Capture the cell that displays the provided text and extract its [x, y] central coordinate. 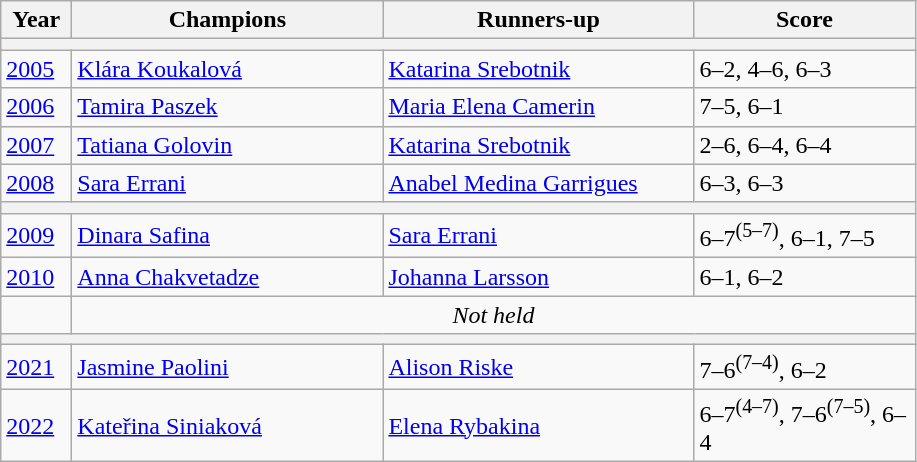
Anabel Medina Garrigues [538, 183]
Jasmine Paolini [228, 368]
2005 [36, 69]
Tamira Paszek [228, 107]
Maria Elena Camerin [538, 107]
2008 [36, 183]
6–1, 6–2 [804, 277]
Alison Riske [538, 368]
7–6(7–4), 6–2 [804, 368]
2007 [36, 145]
Tatiana Golovin [228, 145]
Runners-up [538, 20]
Dinara Safina [228, 236]
Johanna Larsson [538, 277]
2022 [36, 425]
Not held [494, 315]
Champions [228, 20]
6–3, 6–3 [804, 183]
Anna Chakvetadze [228, 277]
6–7(4–7), 7–6(7–5), 6–4 [804, 425]
2010 [36, 277]
Year [36, 20]
6–7(5–7), 6–1, 7–5 [804, 236]
2–6, 6–4, 6–4 [804, 145]
Kateřina Siniaková [228, 425]
6–2, 4–6, 6–3 [804, 69]
7–5, 6–1 [804, 107]
2021 [36, 368]
Klára Koukalová [228, 69]
Elena Rybakina [538, 425]
2006 [36, 107]
2009 [36, 236]
Score [804, 20]
